Pinpoint the cell where the given text exists, returning its [x, y] midpoint coordinate. 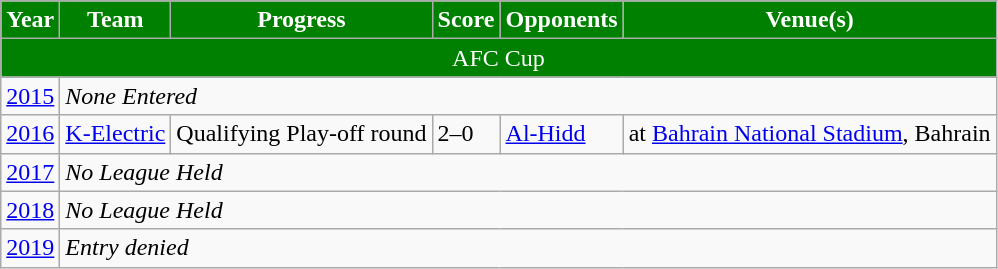
at Bahrain National Stadium, Bahrain [810, 134]
None Entered [528, 96]
AFC Cup [498, 58]
2016 [30, 134]
Score [466, 20]
Year [30, 20]
2017 [30, 172]
K-Electric [116, 134]
Al-Hidd [562, 134]
Venue(s) [810, 20]
Progress [302, 20]
2015 [30, 96]
Team [116, 20]
Opponents [562, 20]
2019 [30, 248]
Entry denied [528, 248]
Qualifying Play-off round [302, 134]
2018 [30, 210]
2–0 [466, 134]
